From the cell containing the given text, extract its center point as [X, Y] coordinate. 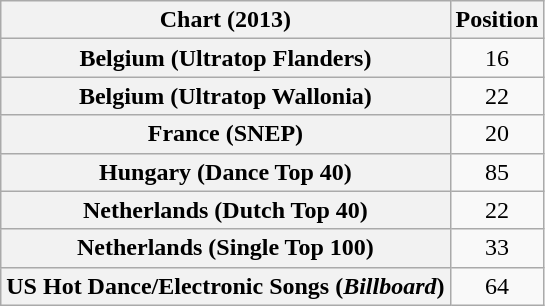
Belgium (Ultratop Wallonia) [226, 96]
20 [497, 134]
France (SNEP) [226, 134]
85 [497, 172]
33 [497, 248]
Position [497, 20]
Belgium (Ultratop Flanders) [226, 58]
Netherlands (Dutch Top 40) [226, 210]
16 [497, 58]
64 [497, 286]
Hungary (Dance Top 40) [226, 172]
US Hot Dance/Electronic Songs (Billboard) [226, 286]
Netherlands (Single Top 100) [226, 248]
Chart (2013) [226, 20]
